Pinpoint the cell where the given text exists, returning its (X, Y) midpoint coordinate. 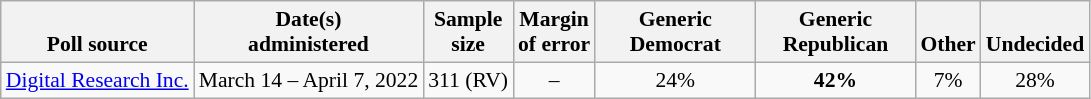
311 (RV) (468, 80)
GenericDemocrat (675, 32)
Samplesize (468, 32)
7% (948, 80)
March 14 – April 7, 2022 (309, 80)
Marginof error (554, 32)
Other (948, 32)
GenericRepublican (835, 32)
24% (675, 80)
– (554, 80)
Poll source (98, 32)
28% (1035, 80)
Undecided (1035, 32)
Digital Research Inc. (98, 80)
Date(s)administered (309, 32)
42% (835, 80)
